Identify which cell holds the provided text, then report its [X, Y] central coordinate. 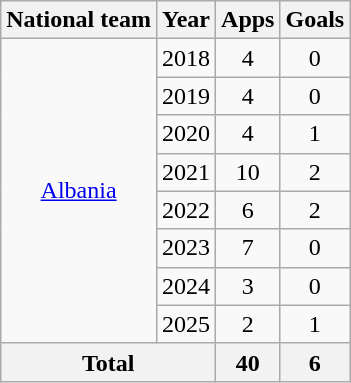
2020 [186, 134]
2024 [186, 286]
2021 [186, 172]
2025 [186, 324]
National team [79, 20]
Goals [315, 20]
7 [248, 248]
Albania [79, 191]
2022 [186, 210]
Apps [248, 20]
10 [248, 172]
3 [248, 286]
2018 [186, 58]
40 [248, 362]
2023 [186, 248]
Year [186, 20]
Total [108, 362]
2019 [186, 96]
